Search for the cell housing the specified text and yield its [X, Y] center coordinate. 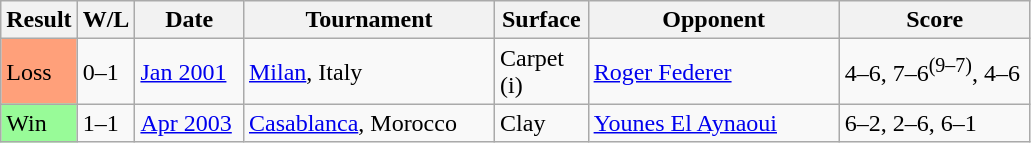
Milan, Italy [368, 72]
1–1 [106, 123]
Younes El Aynaoui [714, 123]
Clay [542, 123]
Carpet (i) [542, 72]
Win [39, 123]
Casablanca, Morocco [368, 123]
Roger Federer [714, 72]
Result [39, 20]
Surface [542, 20]
W/L [106, 20]
Loss [39, 72]
0–1 [106, 72]
6–2, 2–6, 6–1 [934, 123]
Tournament [368, 20]
4–6, 7–6(9–7), 4–6 [934, 72]
Score [934, 20]
Date [190, 20]
Jan 2001 [190, 72]
Apr 2003 [190, 123]
Opponent [714, 20]
